Identify which cell holds the provided text, then report its (x, y) central coordinate. 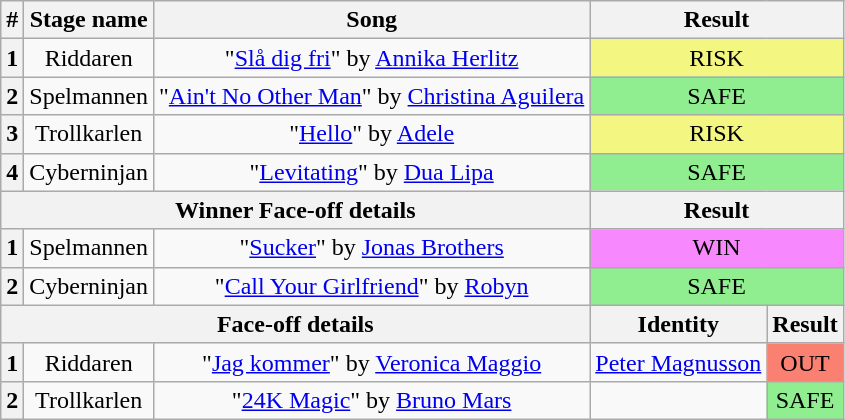
OUT (805, 362)
4 (12, 172)
Identity (678, 324)
"24K Magic" by Bruno Mars (372, 400)
Peter Magnusson (678, 362)
"Levitating" by Dua Lipa (372, 172)
Stage name (89, 20)
"Jag kommer" by Veronica Maggio (372, 362)
Winner Face-off details (296, 210)
"Ain't No Other Man" by Christina Aguilera (372, 96)
Face-off details (296, 324)
# (12, 20)
Song (372, 20)
"Sucker" by Jonas Brothers (372, 248)
3 (12, 134)
"Call Your Girlfriend" by Robyn (372, 286)
"Slå dig fri" by Annika Herlitz (372, 58)
WIN (716, 248)
"Hello" by Adele (372, 134)
